Pinpoint the cell where the given text exists, returning its [x, y] midpoint coordinate. 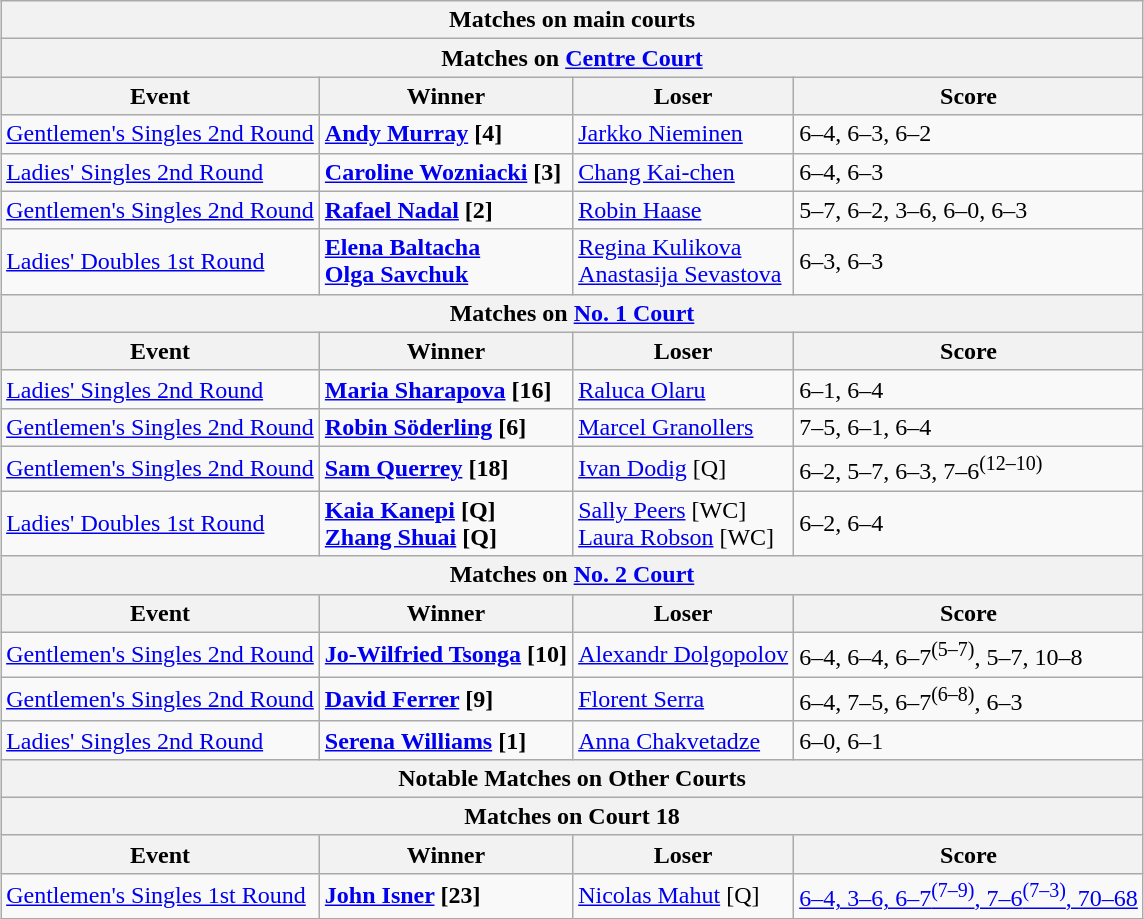
Matches on No. 2 Court [572, 575]
Jarkko Nieminen [684, 134]
Notable Matches on Other Courts [572, 778]
David Ferrer [9] [446, 700]
Chang Kai-chen [684, 172]
6–4, 6–4, 6–7(5–7), 5–7, 10–8 [969, 654]
6–4, 6–3 [969, 172]
Andy Murray [4] [446, 134]
6–0, 6–1 [969, 740]
Florent Serra [684, 700]
Rafael Nadal [2] [446, 210]
Maria Sharapova [16] [446, 389]
Sally Peers [WC] Laura Robson [WC] [684, 524]
6–2, 6–4 [969, 524]
Matches on Centre Court [572, 58]
6–3, 6–3 [969, 262]
Matches on main courts [572, 20]
Raluca Olaru [684, 389]
Matches on No. 1 Court [572, 313]
6–4, 3–6, 6–7(7–9), 7–6(7–3), 70–68 [969, 896]
John Isner [23] [446, 896]
Nicolas Mahut [Q] [684, 896]
Jo-Wilfried Tsonga [10] [446, 654]
Serena Williams [1] [446, 740]
Kaia Kanepi [Q] Zhang Shuai [Q] [446, 524]
Marcel Granollers [684, 427]
Matches on Court 18 [572, 816]
Anna Chakvetadze [684, 740]
6–4, 7–5, 6–7(6–8), 6–3 [969, 700]
7–5, 6–1, 6–4 [969, 427]
6–2, 5–7, 6–3, 7–6(12–10) [969, 468]
Ivan Dodig [Q] [684, 468]
5–7, 6–2, 3–6, 6–0, 6–3 [969, 210]
Alexandr Dolgopolov [684, 654]
Robin Haase [684, 210]
Robin Söderling [6] [446, 427]
Regina Kulikova Anastasija Sevastova [684, 262]
Sam Querrey [18] [446, 468]
Caroline Wozniacki [3] [446, 172]
6–1, 6–4 [969, 389]
Gentlemen's Singles 1st Round [160, 896]
Elena Baltacha Olga Savchuk [446, 262]
6–4, 6–3, 6–2 [969, 134]
